For the text-containing cell, return its midpoint in (x, y) coordinate format. 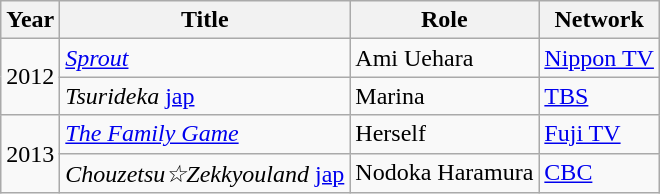
2013 (30, 154)
Fuji TV (600, 134)
Network (600, 20)
Title (205, 20)
Nodoka Haramura (444, 173)
Sprout (205, 58)
Role (444, 20)
Tsurideka jap (205, 96)
TBS (600, 96)
CBC (600, 173)
The Family Game (205, 134)
Ami Uehara (444, 58)
Chouzetsu☆Zekkyouland jap (205, 173)
2012 (30, 77)
Year (30, 20)
Nippon TV (600, 58)
Herself (444, 134)
Marina (444, 96)
